Return the (x, y) coordinate for the center point of the cell that contains the specified text.  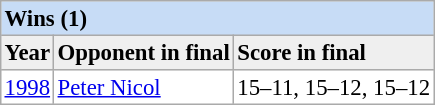
Score in final (334, 52)
Wins (1) (218, 18)
Opponent in final (144, 52)
Year (28, 52)
1998 (28, 87)
15–11, 15–12, 15–12 (334, 87)
Peter Nicol (144, 87)
